Provide the (X, Y) coordinate of the cell's center where the given text is located.  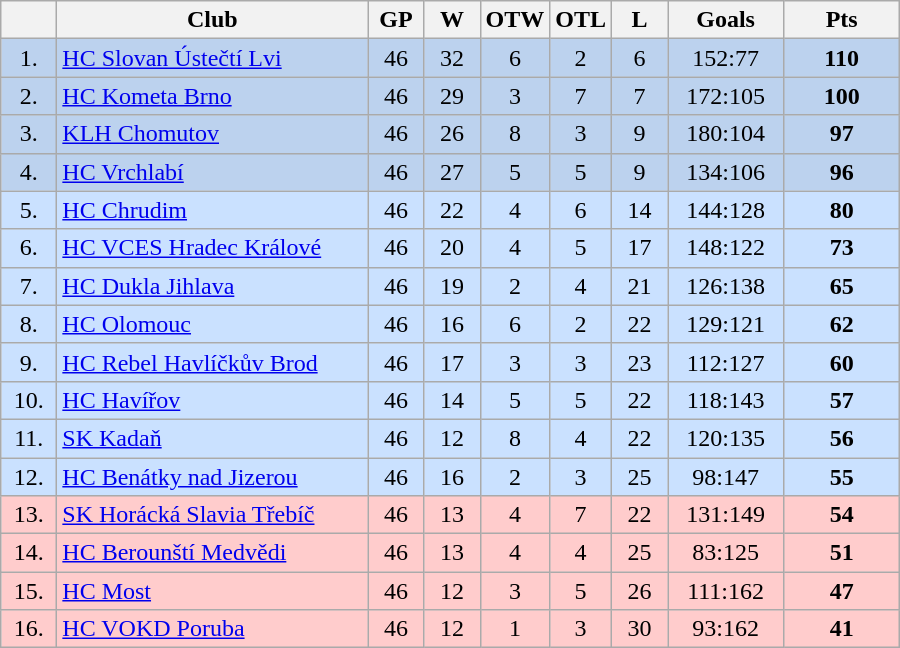
HC Olomouc (212, 324)
SK Kadaň (212, 438)
6. (29, 248)
96 (842, 172)
54 (842, 515)
73 (842, 248)
111:162 (726, 591)
W (452, 20)
152:77 (726, 58)
11. (29, 438)
98:147 (726, 477)
41 (842, 629)
97 (842, 134)
23 (640, 362)
27 (452, 172)
118:143 (726, 400)
131:149 (726, 515)
134:106 (726, 172)
HC Havířov (212, 400)
14. (29, 553)
1. (29, 58)
180:104 (726, 134)
Goals (726, 20)
HC VCES Hradec Králové (212, 248)
47 (842, 591)
21 (640, 286)
144:128 (726, 210)
OTL (581, 20)
HC Most (212, 591)
OTW (515, 20)
57 (842, 400)
172:105 (726, 96)
19 (452, 286)
112:127 (726, 362)
32 (452, 58)
HC Slovan Ústečtí Lvi (212, 58)
126:138 (726, 286)
51 (842, 553)
110 (842, 58)
60 (842, 362)
GP (396, 20)
29 (452, 96)
HC Rebel Havlíčkův Brod (212, 362)
4. (29, 172)
13. (29, 515)
62 (842, 324)
120:135 (726, 438)
HC Dukla Jihlava (212, 286)
100 (842, 96)
3. (29, 134)
HC Chrudim (212, 210)
12. (29, 477)
5. (29, 210)
83:125 (726, 553)
KLH Chomutov (212, 134)
9. (29, 362)
SK Horácká Slavia Třebíč (212, 515)
20 (452, 248)
8. (29, 324)
129:121 (726, 324)
65 (842, 286)
7. (29, 286)
1 (515, 629)
10. (29, 400)
80 (842, 210)
Pts (842, 20)
16. (29, 629)
2. (29, 96)
L (640, 20)
HC Benátky nad Jizerou (212, 477)
HC Berounští Medvědi (212, 553)
30 (640, 629)
HC VOKD Poruba (212, 629)
93:162 (726, 629)
15. (29, 591)
HC Kometa Brno (212, 96)
148:122 (726, 248)
HC Vrchlabí (212, 172)
55 (842, 477)
56 (842, 438)
Club (212, 20)
